Scan for the cell matching the given text and deliver its [X, Y] coordinate at center. 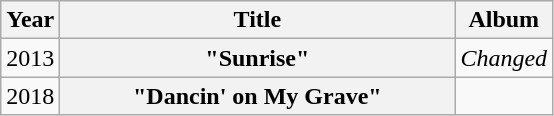
Title [258, 20]
Album [504, 20]
"Sunrise" [258, 58]
2013 [30, 58]
"Dancin' on My Grave" [258, 96]
Changed [504, 58]
2018 [30, 96]
Year [30, 20]
